Determine the [X, Y] coordinate at the center of the cell enclosing the given text.  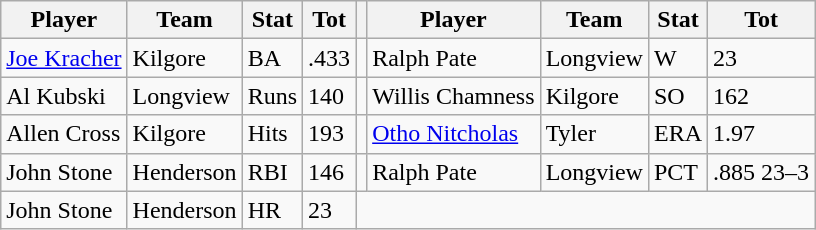
W [678, 58]
Otho Nitcholas [454, 134]
1.97 [762, 134]
Willis Chamness [454, 96]
PCT [678, 172]
Joe Kracher [64, 58]
Al Kubski [64, 96]
HR [272, 210]
BA [272, 58]
ERA [678, 134]
162 [762, 96]
Allen Cross [64, 134]
Tyler [594, 134]
140 [330, 96]
193 [330, 134]
RBI [272, 172]
.433 [330, 58]
Runs [272, 96]
.885 23–3 [762, 172]
SO [678, 96]
146 [330, 172]
Hits [272, 134]
